Scan for the cell matching the given text and deliver its (x, y) coordinate at center. 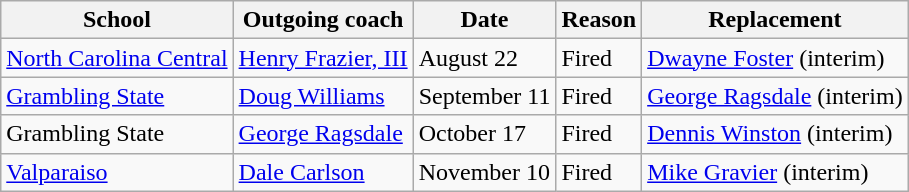
November 10 (484, 172)
Valparaiso (117, 172)
Dale Carlson (323, 172)
October 17 (484, 134)
Dennis Winston (interim) (776, 134)
September 11 (484, 96)
Date (484, 20)
Reason (599, 20)
August 22 (484, 58)
Doug Williams (323, 96)
George Ragsdale (323, 134)
North Carolina Central (117, 58)
Mike Gravier (interim) (776, 172)
Dwayne Foster (interim) (776, 58)
Outgoing coach (323, 20)
School (117, 20)
George Ragsdale (interim) (776, 96)
Henry Frazier, III (323, 58)
Replacement (776, 20)
